Return (X, Y) of the center of cell containing provided text 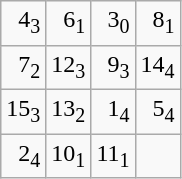
30 (113, 23)
111 (113, 156)
54 (158, 111)
153 (24, 111)
14 (113, 111)
93 (113, 67)
72 (24, 67)
132 (68, 111)
81 (158, 23)
101 (68, 156)
144 (158, 67)
43 (24, 23)
61 (68, 23)
24 (24, 156)
123 (68, 67)
